Provide the [x, y] coordinate of the cell's center where the given text is located.  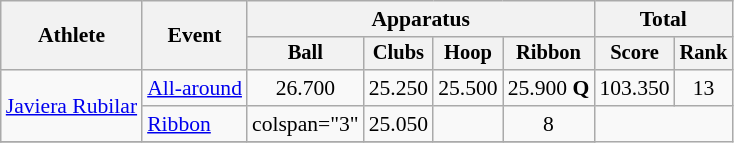
Hoop [468, 54]
Score [634, 54]
Athlete [72, 36]
Apparatus [420, 19]
8 [549, 124]
colspan="3" [306, 124]
Event [194, 36]
103.350 [634, 88]
25.900 Q [549, 88]
13 [704, 88]
26.700 [306, 88]
Total [663, 19]
25.250 [398, 88]
25.050 [398, 124]
Rank [704, 54]
All-around [194, 88]
Javiera Rubilar [72, 106]
25.500 [468, 88]
Ball [306, 54]
Clubs [398, 54]
